Scan for the cell matching the given text and deliver its [x, y] coordinate at center. 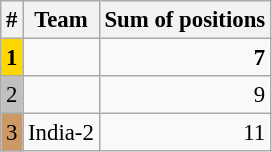
India-2 [61, 133]
11 [184, 133]
7 [184, 58]
Sum of positions [184, 20]
3 [12, 133]
1 [12, 58]
Team [61, 20]
2 [12, 95]
# [12, 20]
9 [184, 95]
